Search for the cell housing the specified text and yield its (x, y) center coordinate. 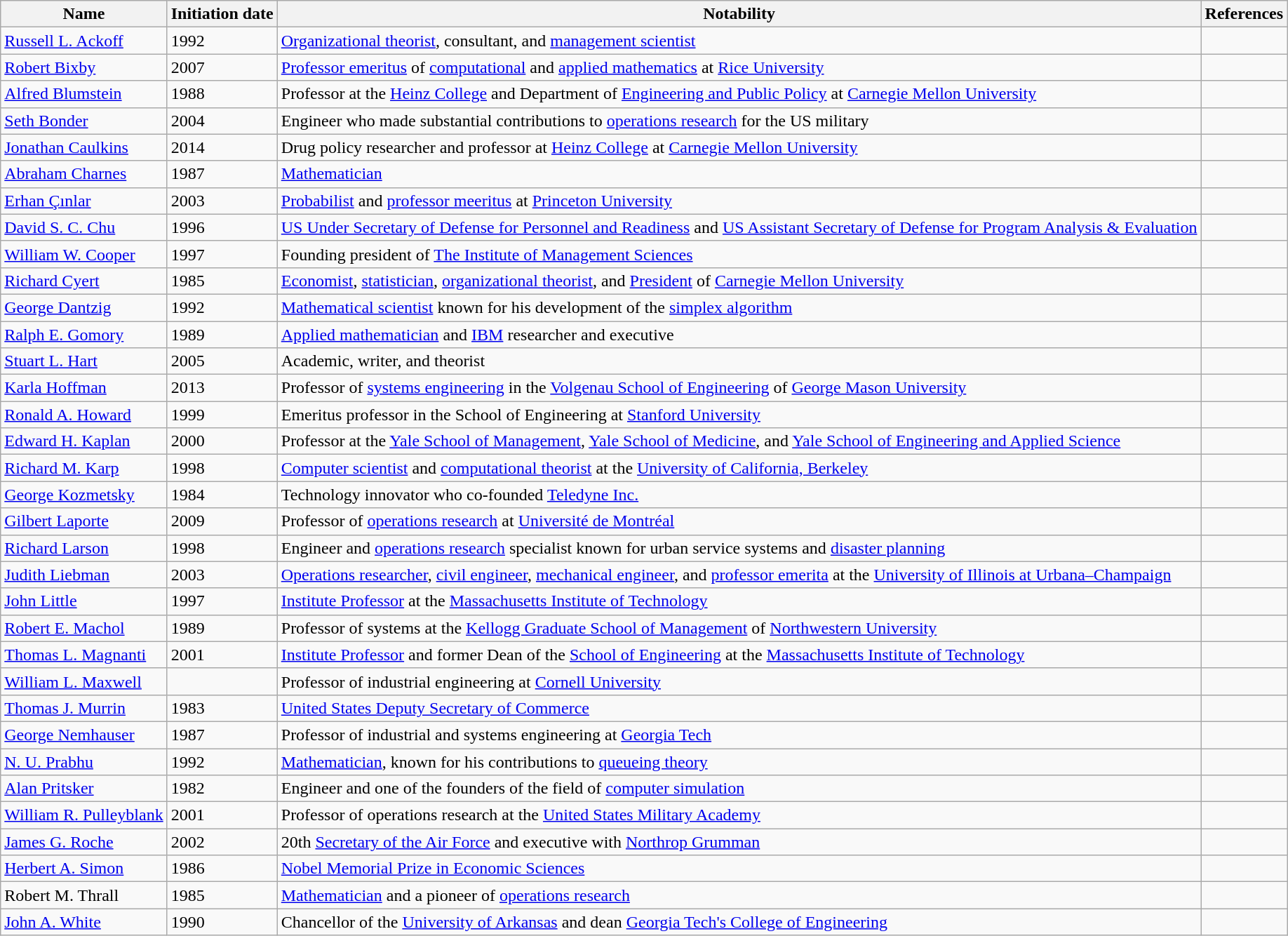
Jonathan Caulkins (84, 147)
Institute Professor and former Dean of the School of Engineering at the Massachusetts Institute of Technology (739, 655)
Drug policy researcher and professor at Heinz College at Carnegie Mellon University (739, 147)
Robert Bixby (84, 67)
Name (84, 14)
Edward H. Kaplan (84, 441)
Notability (739, 14)
1983 (222, 708)
Richard Larson (84, 548)
Probabilist and professor meeritus at Princeton University (739, 201)
Mathematician, known for his contributions to queueing theory (739, 761)
2004 (222, 121)
1988 (222, 94)
1982 (222, 789)
N. U. Prabhu (84, 761)
Richard Cyert (84, 281)
George Kozmetsky (84, 495)
Initiation date (222, 14)
Professor of industrial engineering at Cornell University (739, 681)
Abraham Charnes (84, 174)
Mathematician and a pioneer of operations research (739, 895)
Thomas J. Murrin (84, 708)
1999 (222, 415)
Seth Bonder (84, 121)
1984 (222, 495)
Chancellor of the University of Arkansas and dean Georgia Tech's College of Engineering (739, 922)
Ralph E. Gomory (84, 335)
John Little (84, 601)
Professor at the Heinz College and Department of Engineering and Public Policy at Carnegie Mellon University (739, 94)
Technology innovator who co-founded Teledyne Inc. (739, 495)
Mathematician (739, 174)
William L. Maxwell (84, 681)
Mathematical scientist known for his development of the simplex algorithm (739, 307)
Emeritus professor in the School of Engineering at Stanford University (739, 415)
Applied mathematician and IBM researcher and executive (739, 335)
1990 (222, 922)
William W. Cooper (84, 254)
2002 (222, 842)
1996 (222, 227)
Russell L. Ackoff (84, 41)
James G. Roche (84, 842)
Engineer and operations research specialist known for urban service systems and disaster planning (739, 548)
Organizational theorist, consultant, and management scientist (739, 41)
US Under Secretary of Defense for Personnel and Readiness and US Assistant Secretary of Defense for Program Analysis & Evaluation (739, 227)
2013 (222, 388)
Computer scientist and computational theorist at the University of California, Berkeley (739, 468)
2005 (222, 361)
Professor of operations research at the United States Military Academy (739, 815)
Professor at the Yale School of Management, Yale School of Medicine, and Yale School of Engineering and Applied Science (739, 441)
Professor of operations research at Université de Montréal (739, 521)
George Dantzig (84, 307)
George Nemhauser (84, 735)
Richard M. Karp (84, 468)
Engineer and one of the founders of the field of computer simulation (739, 789)
Nobel Memorial Prize in Economic Sciences (739, 869)
Ronald A. Howard (84, 415)
2009 (222, 521)
Professor emeritus of computational and applied mathematics at Rice University (739, 67)
Robert M. Thrall (84, 895)
Stuart L. Hart (84, 361)
Gilbert Laporte (84, 521)
Institute Professor at the Massachusetts Institute of Technology (739, 601)
Herbert A. Simon (84, 869)
David S. C. Chu (84, 227)
Erhan Çınlar (84, 201)
Judith Liebman (84, 575)
Karla Hoffman (84, 388)
John A. White (84, 922)
2014 (222, 147)
Engineer who made substantial contributions to operations research for the US military (739, 121)
20th Secretary of the Air Force and executive with Northrop Grumman (739, 842)
Thomas L. Magnanti (84, 655)
Academic, writer, and theorist (739, 361)
Operations researcher, civil engineer, mechanical engineer, and professor emerita at the University of Illinois at Urbana–Champaign (739, 575)
Founding president of The Institute of Management Sciences (739, 254)
References (1245, 14)
Professor of systems engineering in the Volgenau School of Engineering of George Mason University (739, 388)
Professor of systems at the Kellogg Graduate School of Management of Northwestern University (739, 628)
1986 (222, 869)
Economist, statistician, organizational theorist, and President of Carnegie Mellon University (739, 281)
United States Deputy Secretary of Commerce (739, 708)
Robert E. Machol (84, 628)
Alan Pritsker (84, 789)
William R. Pulleyblank (84, 815)
2007 (222, 67)
Alfred Blumstein (84, 94)
Professor of industrial and systems engineering at Georgia Tech (739, 735)
2000 (222, 441)
